Determine the (x, y) coordinate at the center of the cell enclosing the given text.  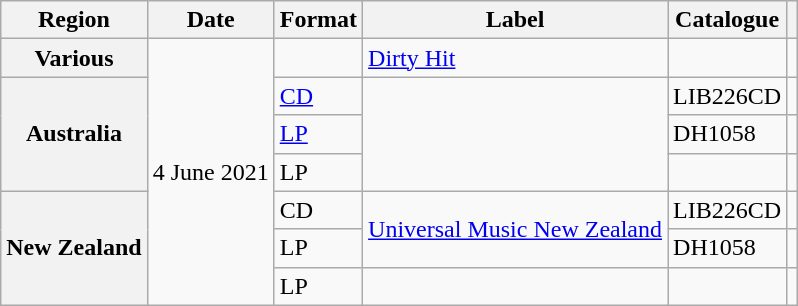
Label (516, 20)
Dirty Hit (516, 58)
Various (74, 58)
Universal Music New Zealand (516, 229)
Format (318, 20)
Region (74, 20)
4 June 2021 (210, 172)
Date (210, 20)
Catalogue (728, 20)
New Zealand (74, 248)
Australia (74, 134)
